For the text-containing cell, return its midpoint in [x, y] coordinate format. 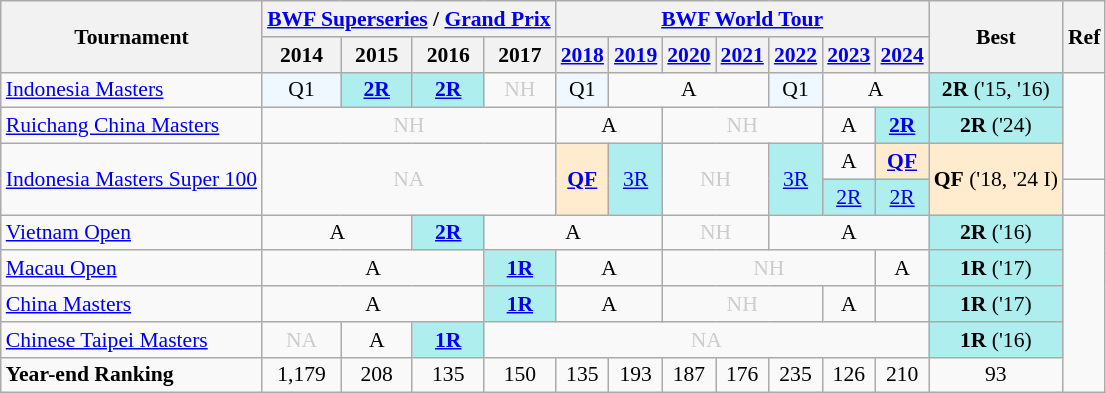
Macau Open [132, 269]
187 [688, 375]
1R ('16) [996, 340]
2024 [902, 55]
235 [796, 375]
China Masters [132, 304]
Ref [1084, 36]
2020 [688, 55]
2R ('16) [996, 233]
210 [902, 375]
Year-end Ranking [132, 375]
150 [520, 375]
BWF World Tour [742, 19]
2022 [796, 55]
Indonesia Masters [132, 90]
2023 [848, 55]
2016 [448, 55]
Chinese Taipei Masters [132, 340]
126 [848, 375]
Tournament [132, 36]
1,179 [302, 375]
2018 [582, 55]
2R ('24) [996, 126]
2019 [636, 55]
2021 [742, 55]
2014 [302, 55]
208 [377, 375]
Ruichang China Masters [132, 126]
176 [742, 375]
2017 [520, 55]
193 [636, 375]
Indonesia Masters Super 100 [132, 180]
BWF Superseries / Grand Prix [409, 19]
Vietnam Open [132, 233]
2015 [377, 55]
Best [996, 36]
QF ('18, '24 I) [996, 180]
93 [996, 375]
2R ('15, '16) [996, 90]
